Locate the cell with the specified text and output its [X, Y] center coordinate. 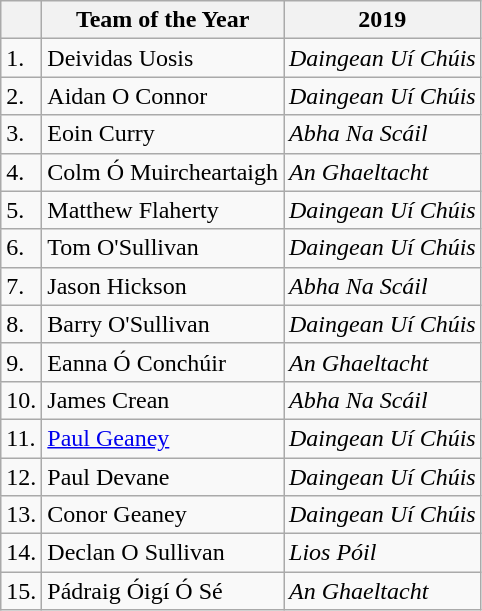
Eoin Curry [163, 134]
Tom O'Sullivan [163, 248]
3. [22, 134]
Aidan O Connor [163, 96]
6. [22, 248]
Conor Geaney [163, 515]
15. [22, 591]
Colm Ó Muircheartaigh [163, 172]
1. [22, 58]
Eanna Ó Conchúir [163, 362]
Barry O'Sullivan [163, 324]
Pádraig Óigí Ó Sé [163, 591]
Team of the Year [163, 20]
Paul Geaney [163, 438]
10. [22, 400]
9. [22, 362]
Matthew Flaherty [163, 210]
Declan O Sullivan [163, 553]
Jason Hickson [163, 286]
14. [22, 553]
4. [22, 172]
2. [22, 96]
12. [22, 477]
2019 [383, 20]
8. [22, 324]
James Crean [163, 400]
13. [22, 515]
Deividas Uosis [163, 58]
Lios Póil [383, 553]
Paul Devane [163, 477]
7. [22, 286]
11. [22, 438]
5. [22, 210]
